Output the [X, Y] coordinate of the center of the cell containing the given text.  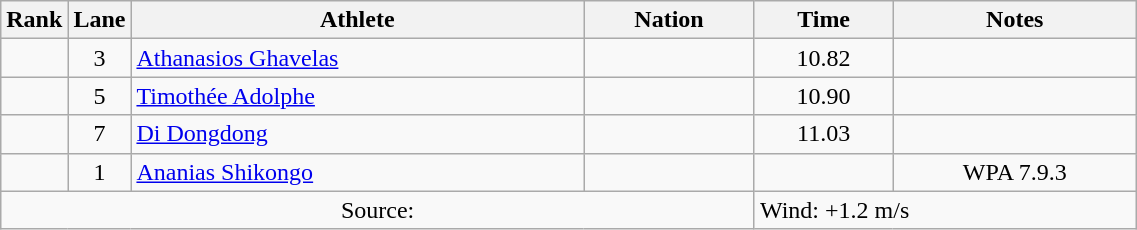
5 [100, 96]
11.03 [823, 134]
Athlete [358, 20]
Notes [1015, 20]
1 [100, 172]
Athanasios Ghavelas [358, 58]
Timothée Adolphe [358, 96]
WPA 7.9.3 [1015, 172]
Nation [670, 20]
Time [823, 20]
Wind: +1.2 m/s [945, 210]
Lane [100, 20]
10.90 [823, 96]
10.82 [823, 58]
Source: [378, 210]
Di Dongdong [358, 134]
3 [100, 58]
Rank [34, 20]
7 [100, 134]
Ananias Shikongo [358, 172]
